From the cell containing the given text, extract its center point as (X, Y) coordinate. 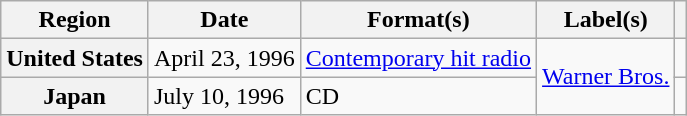
CD (418, 96)
Warner Bros. (606, 77)
Contemporary hit radio (418, 58)
Region (75, 20)
United States (75, 58)
Date (224, 20)
Format(s) (418, 20)
Label(s) (606, 20)
Japan (75, 96)
April 23, 1996 (224, 58)
July 10, 1996 (224, 96)
